Provide the (X, Y) coordinate of the cell's center where the given text is located.  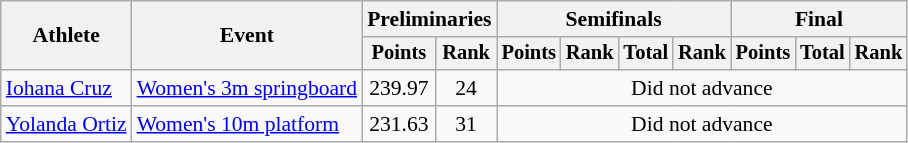
Preliminaries (429, 19)
Women's 10m platform (248, 124)
31 (466, 124)
Athlete (66, 36)
Women's 3m springboard (248, 88)
239.97 (399, 88)
231.63 (399, 124)
24 (466, 88)
Final (820, 19)
Yolanda Ortiz (66, 124)
Semifinals (614, 19)
Iohana Cruz (66, 88)
Event (248, 36)
